Return the (X, Y) coordinate for the center point of the cell that contains the specified text.  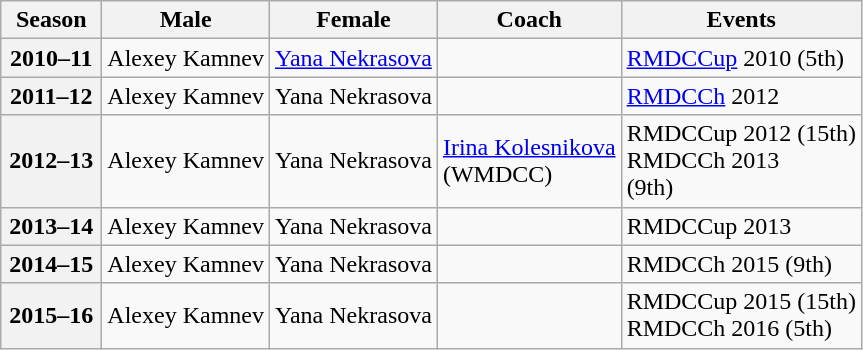
RMDCCup 2015 (15th)RMDCCh 2016 (5th) (741, 316)
2014–15 (52, 264)
Female (353, 20)
RMDCCup 2012 (15th)RMDCCh 2013 (9th) (741, 161)
RMDCCup 2013 (741, 226)
RMDCCh 2015 (9th) (741, 264)
Coach (529, 20)
RMDCCh 2012 (741, 96)
2012–13 (52, 161)
Irina Kolesnikova(WMDCC) (529, 161)
2010–11 (52, 58)
2013–14 (52, 226)
2015–16 (52, 316)
Male (186, 20)
Season (52, 20)
Events (741, 20)
RMDCCup 2010 (5th) (741, 58)
2011–12 (52, 96)
